Identify which cell holds the provided text, then report its (X, Y) central coordinate. 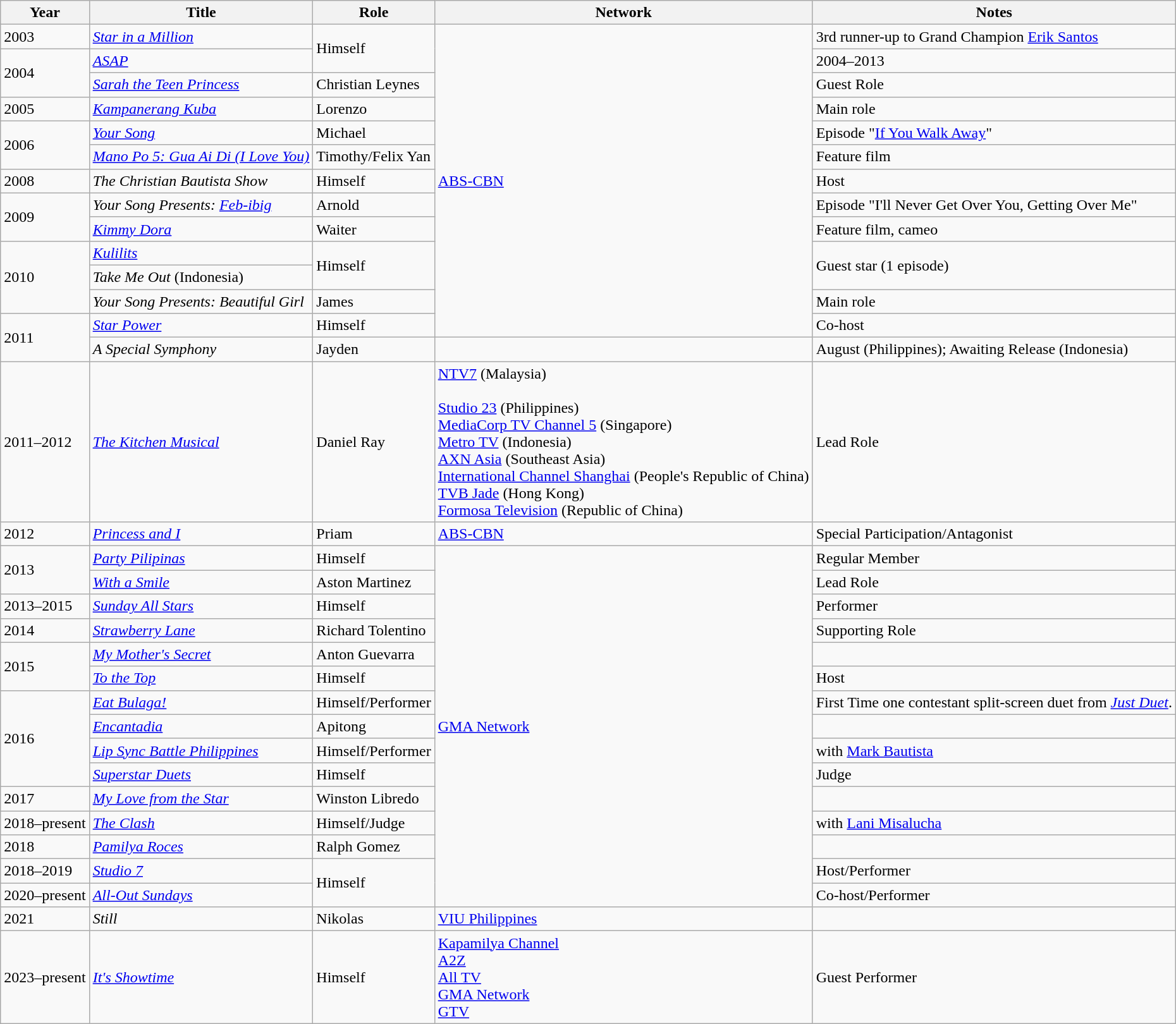
2009 (45, 217)
Strawberry Lane (201, 630)
Aston Martinez (374, 582)
Network (623, 13)
Regular Member (994, 558)
2004–2013 (994, 61)
Year (45, 13)
2013 (45, 570)
The Kitchen Musical (201, 442)
Performer (994, 606)
2018 (45, 847)
Your Song Presents: Beautiful Girl (201, 302)
Episode "I'll Never Get Over You, Getting Over Me" (994, 205)
2015 (45, 666)
Judge (994, 774)
Ralph Gomez (374, 847)
Role (374, 13)
Your Song Presents: Feb-ibig (201, 205)
Priam (374, 534)
2011–2012 (45, 442)
2004 (45, 73)
2021 (45, 919)
Eat Bulaga! (201, 702)
2014 (45, 630)
Star in a Million (201, 37)
Michael (374, 133)
Special Participation/Antagonist (994, 534)
with Lani Misalucha (994, 822)
2020–present (45, 895)
First Time one contestant split-screen duet from Just Duet. (994, 702)
Title (201, 13)
Studio 7 (201, 871)
Himself/Judge (374, 822)
ASAP (201, 61)
Daniel Ray (374, 442)
Episode "If You Walk Away" (994, 133)
My Mother's Secret (201, 654)
Feature film, cameo (994, 229)
Princess and I (201, 534)
2018–2019 (45, 871)
Nikolas (374, 919)
It's Showtime (201, 977)
A Special Symphony (201, 350)
Richard Tolentino (374, 630)
Lorenzo (374, 109)
The Christian Bautista Show (201, 181)
2011 (45, 338)
Sarah the Teen Princess (201, 85)
Pamilya Roces (201, 847)
Feature film (994, 157)
2016 (45, 738)
2013–2015 (45, 606)
Sunday All Stars (201, 606)
Co-host/Performer (994, 895)
Take Me Out (Indonesia) (201, 277)
Kulilits (201, 253)
2005 (45, 109)
Party Pilipinas (201, 558)
VIU Philippines (623, 919)
With a Smile (201, 582)
Superstar Duets (201, 774)
2017 (45, 798)
Guest star (1 episode) (994, 265)
Timothy/Felix Yan (374, 157)
Mano Po 5: Gua Ai Di (I Love You) (201, 157)
GMA Network (623, 727)
Christian Leynes (374, 85)
Waiter (374, 229)
Apitong (374, 726)
2008 (45, 181)
2003 (45, 37)
James (374, 302)
2006 (45, 145)
2018–present (45, 822)
Winston Libredo (374, 798)
Jayden (374, 350)
Kimmy Dora (201, 229)
To the Top (201, 678)
2010 (45, 277)
The Clash (201, 822)
My Love from the Star (201, 798)
Kampanerang Kuba (201, 109)
Co-host (994, 326)
August (Philippines); Awaiting Release (Indonesia) (994, 350)
3rd runner-up to Grand Champion Erik Santos (994, 37)
Notes (994, 13)
Anton Guevarra (374, 654)
Encantadia (201, 726)
All-Out Sundays (201, 895)
with Mark Bautista (994, 750)
Arnold (374, 205)
2023–present (45, 977)
Guest Performer (994, 977)
Guest Role (994, 85)
Kapamilya ChannelA2ZAll TVGMA NetworkGTV (623, 977)
Lip Sync Battle Philippines (201, 750)
2012 (45, 534)
Supporting Role (994, 630)
Your Song (201, 133)
Star Power (201, 326)
Host/Performer (994, 871)
Still (201, 919)
